Find where the given text appears and provide that cell's center as (x, y) coordinate. 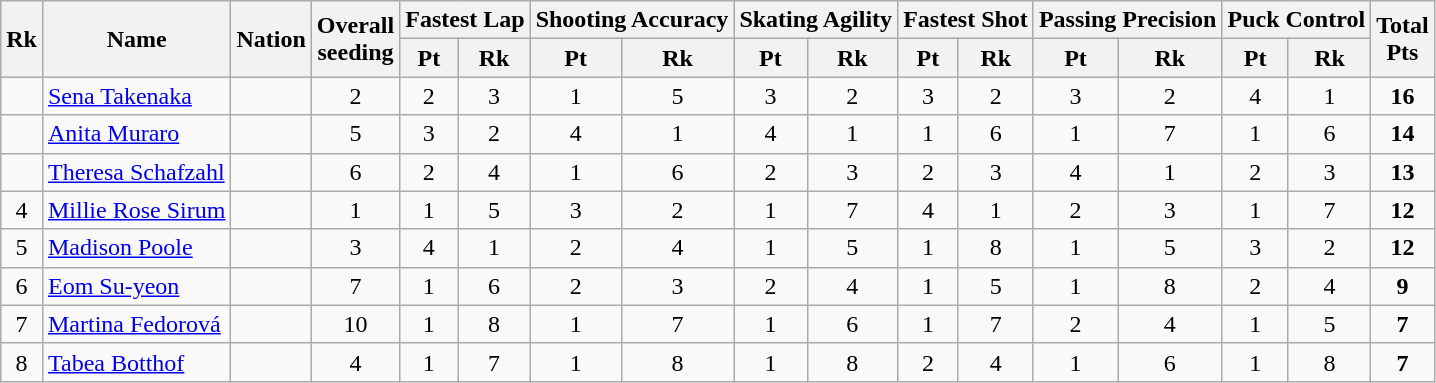
Madison Poole (136, 248)
Martina Fedorová (136, 324)
13 (1403, 172)
Nation (271, 39)
9 (1403, 286)
Skating Agility (816, 20)
Sena Takenaka (136, 96)
Theresa Schafzahl (136, 172)
TotalPts (1403, 39)
Puck Control (1296, 20)
Eom Su-yeon (136, 286)
Fastest Lap (465, 20)
Passing Precision (1128, 20)
Shooting Accuracy (632, 20)
10 (355, 324)
Overall seeding (355, 39)
Tabea Botthof (136, 362)
Name (136, 39)
14 (1403, 134)
Anita Muraro (136, 134)
16 (1403, 96)
Millie Rose Sirum (136, 210)
Fastest Shot (966, 20)
